Determine the (X, Y) coordinate at the center of the cell enclosing the given text.  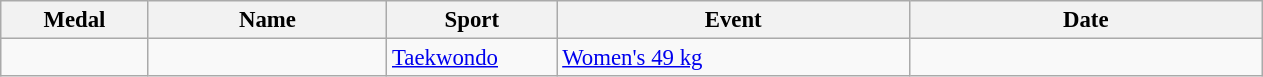
Sport (472, 20)
Event (734, 20)
Date (1086, 20)
Medal (74, 20)
Name (268, 20)
Women's 49 kg (734, 58)
Taekwondo (472, 58)
